Pinpoint the cell where the given text exists, returning its [x, y] midpoint coordinate. 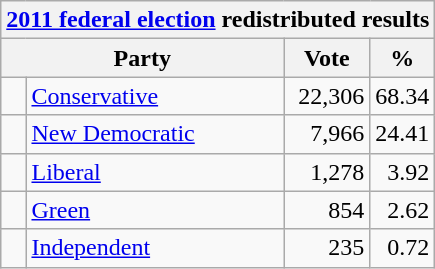
% [402, 58]
1,278 [327, 172]
Vote [327, 58]
0.72 [402, 248]
68.34 [402, 96]
Liberal [155, 172]
24.41 [402, 134]
7,966 [327, 134]
2011 federal election redistributed results [218, 20]
854 [327, 210]
2.62 [402, 210]
3.92 [402, 172]
Independent [155, 248]
Party [142, 58]
235 [327, 248]
22,306 [327, 96]
Green [155, 210]
Conservative [155, 96]
New Democratic [155, 134]
